Identify which cell holds the provided text, then report its (x, y) central coordinate. 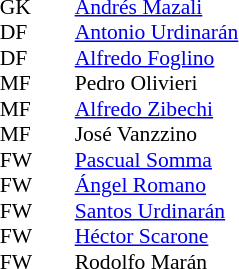
Pascual Somma (157, 160)
Pedro Olivieri (157, 83)
Antonio Urdinarán (157, 33)
José Vanzzino (157, 135)
Santos Urdinarán (157, 211)
Ángel Romano (157, 185)
Alfredo Foglino (157, 58)
Alfredo Zibechi (157, 109)
Héctor Scarone (157, 237)
